Scan for the cell matching the given text and deliver its (x, y) coordinate at center. 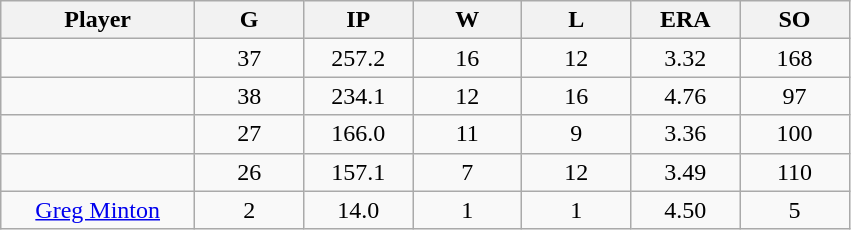
97 (794, 96)
100 (794, 134)
37 (250, 58)
3.49 (686, 172)
166.0 (358, 134)
27 (250, 134)
W (468, 20)
26 (250, 172)
14.0 (358, 210)
4.50 (686, 210)
257.2 (358, 58)
ERA (686, 20)
3.32 (686, 58)
110 (794, 172)
G (250, 20)
Greg Minton (98, 210)
234.1 (358, 96)
7 (468, 172)
L (576, 20)
11 (468, 134)
4.76 (686, 96)
IP (358, 20)
168 (794, 58)
Player (98, 20)
SO (794, 20)
9 (576, 134)
157.1 (358, 172)
2 (250, 210)
38 (250, 96)
5 (794, 210)
3.36 (686, 134)
